Return (X, Y) of the center of cell containing provided text 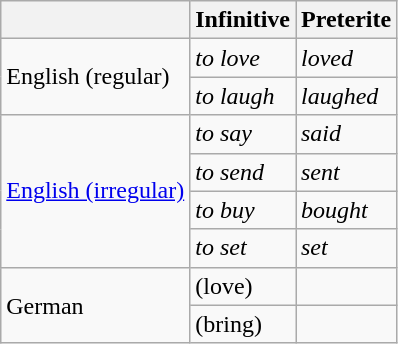
(love) (243, 286)
English (irregular) (96, 191)
to buy (243, 210)
Infinitive (243, 20)
German (96, 305)
to say (243, 134)
loved (346, 58)
set (346, 248)
to love (243, 58)
English (regular) (96, 77)
Preterite (346, 20)
to set (243, 248)
to send (243, 172)
to laugh (243, 96)
laughed (346, 96)
said (346, 134)
(bring) (243, 324)
sent (346, 172)
bought (346, 210)
